From the cell containing the given text, extract its center point as [X, Y] coordinate. 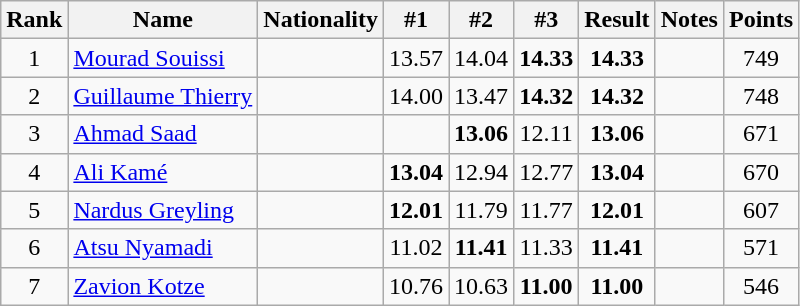
Ahmad Saad [163, 134]
#1 [416, 20]
#3 [546, 20]
Zavion Kotze [163, 286]
Guillaume Thierry [163, 96]
10.63 [482, 286]
6 [34, 248]
748 [760, 96]
Rank [34, 20]
Name [163, 20]
13.47 [482, 96]
11.77 [546, 210]
7 [34, 286]
1 [34, 58]
Nardus Greyling [163, 210]
11.33 [546, 248]
Result [617, 20]
671 [760, 134]
13.57 [416, 58]
14.00 [416, 96]
12.94 [482, 172]
11.02 [416, 248]
10.76 [416, 286]
Points [760, 20]
4 [34, 172]
Atsu Nyamadi [163, 248]
12.11 [546, 134]
#2 [482, 20]
749 [760, 58]
3 [34, 134]
Ali Kamé [163, 172]
5 [34, 210]
2 [34, 96]
Mourad Souissi [163, 58]
11.79 [482, 210]
607 [760, 210]
12.77 [546, 172]
546 [760, 286]
Notes [689, 20]
14.04 [482, 58]
571 [760, 248]
670 [760, 172]
Nationality [321, 20]
